Identify which cell holds the provided text, then report its (X, Y) central coordinate. 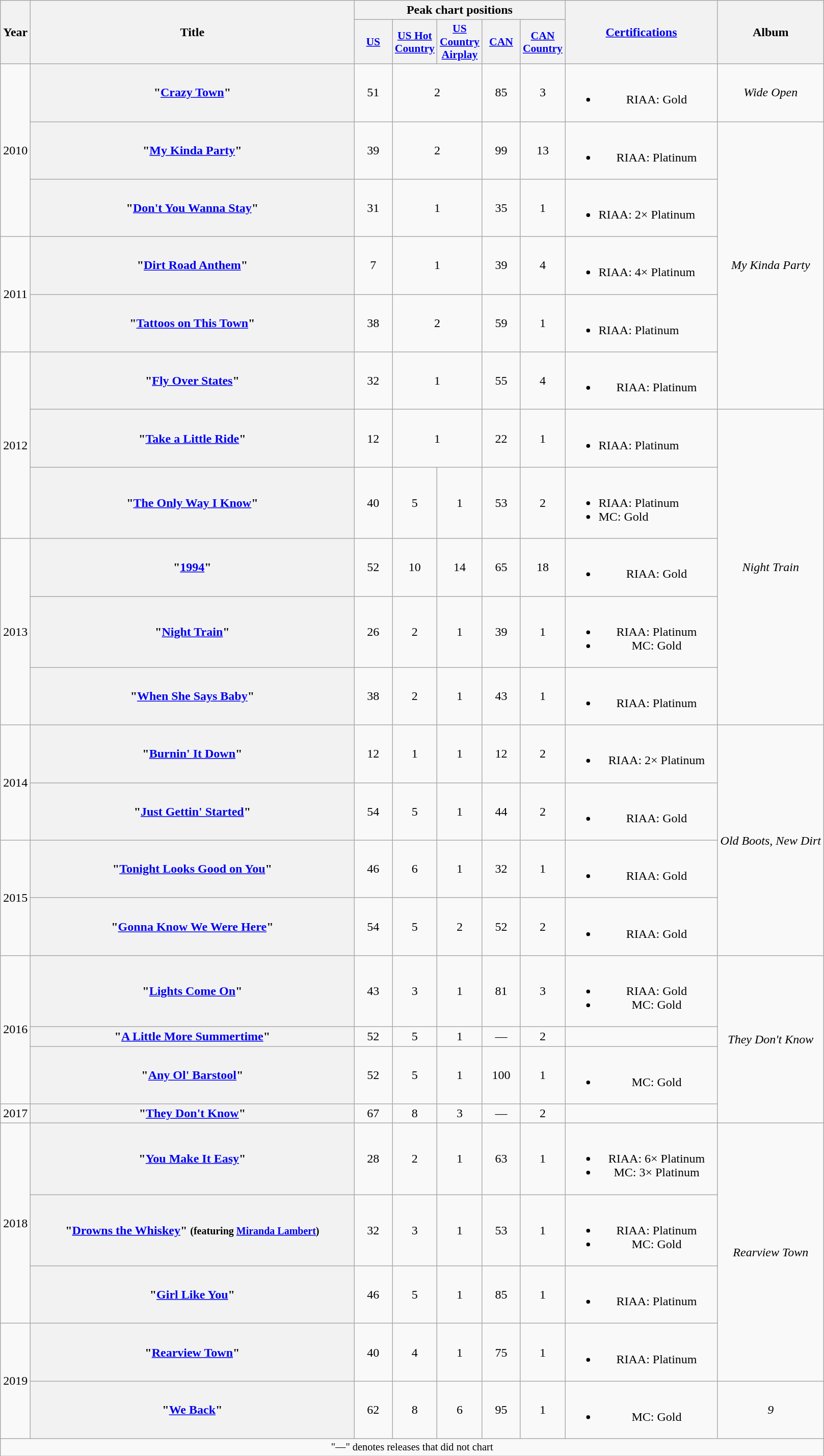
35 (501, 208)
RIAA: 6× PlatinumMC: 3× Platinum (641, 1159)
75 (501, 1352)
2010 (15, 150)
28 (373, 1159)
RIAA: 4× Platinum (641, 266)
10 (415, 568)
"The Only Way I Know" (193, 503)
"We Back" (193, 1410)
My Kinda Party (770, 265)
2017 (15, 1114)
81 (501, 991)
RIAA: GoldMC: Gold (641, 991)
"Don't You Wanna Stay" (193, 208)
"—" denotes releases that did not chart (412, 1447)
59 (501, 323)
CAN Country (543, 42)
22 (501, 438)
26 (373, 632)
"Tonight Looks Good on You" (193, 869)
CAN (501, 42)
2012 (15, 445)
US (373, 42)
51 (373, 93)
"Lights Come On" (193, 991)
"Drowns the Whiskey" (featuring Miranda Lambert) (193, 1230)
7 (373, 266)
100 (501, 1075)
13 (543, 150)
62 (373, 1410)
18 (543, 568)
Album (770, 33)
"Fly Over States" (193, 381)
9 (770, 1410)
"Rearview Town" (193, 1352)
"Night Train" (193, 632)
2019 (15, 1381)
2014 (15, 783)
"My Kinda Party" (193, 150)
Year (15, 33)
"1994" (193, 568)
"Dirt Road Anthem" (193, 266)
Title (193, 33)
"Crazy Town" (193, 93)
44 (501, 811)
95 (501, 1410)
"They Don't Know" (193, 1114)
65 (501, 568)
Certifications (641, 33)
2015 (15, 898)
2016 (15, 1029)
"Just Gettin' Started" (193, 811)
US Country Airplay (460, 42)
"Burnin' It Down" (193, 754)
2013 (15, 632)
"Any Ol' Barstool" (193, 1075)
99 (501, 150)
14 (460, 568)
They Don't Know (770, 1039)
Rearview Town (770, 1252)
"Girl Like You" (193, 1295)
63 (501, 1159)
Old Boots, New Dirt (770, 840)
Wide Open (770, 93)
"A Little More Summertime" (193, 1036)
"Tattoos on This Town" (193, 323)
31 (373, 208)
"You Make It Easy" (193, 1159)
2018 (15, 1224)
2011 (15, 294)
"When She Says Baby" (193, 696)
"Gonna Know We Were Here" (193, 926)
"Take a Little Ride" (193, 438)
Peak chart positions (460, 10)
55 (501, 381)
US Hot Country (415, 42)
Night Train (770, 568)
67 (373, 1114)
